Identify which cell holds the provided text, then report its [X, Y] central coordinate. 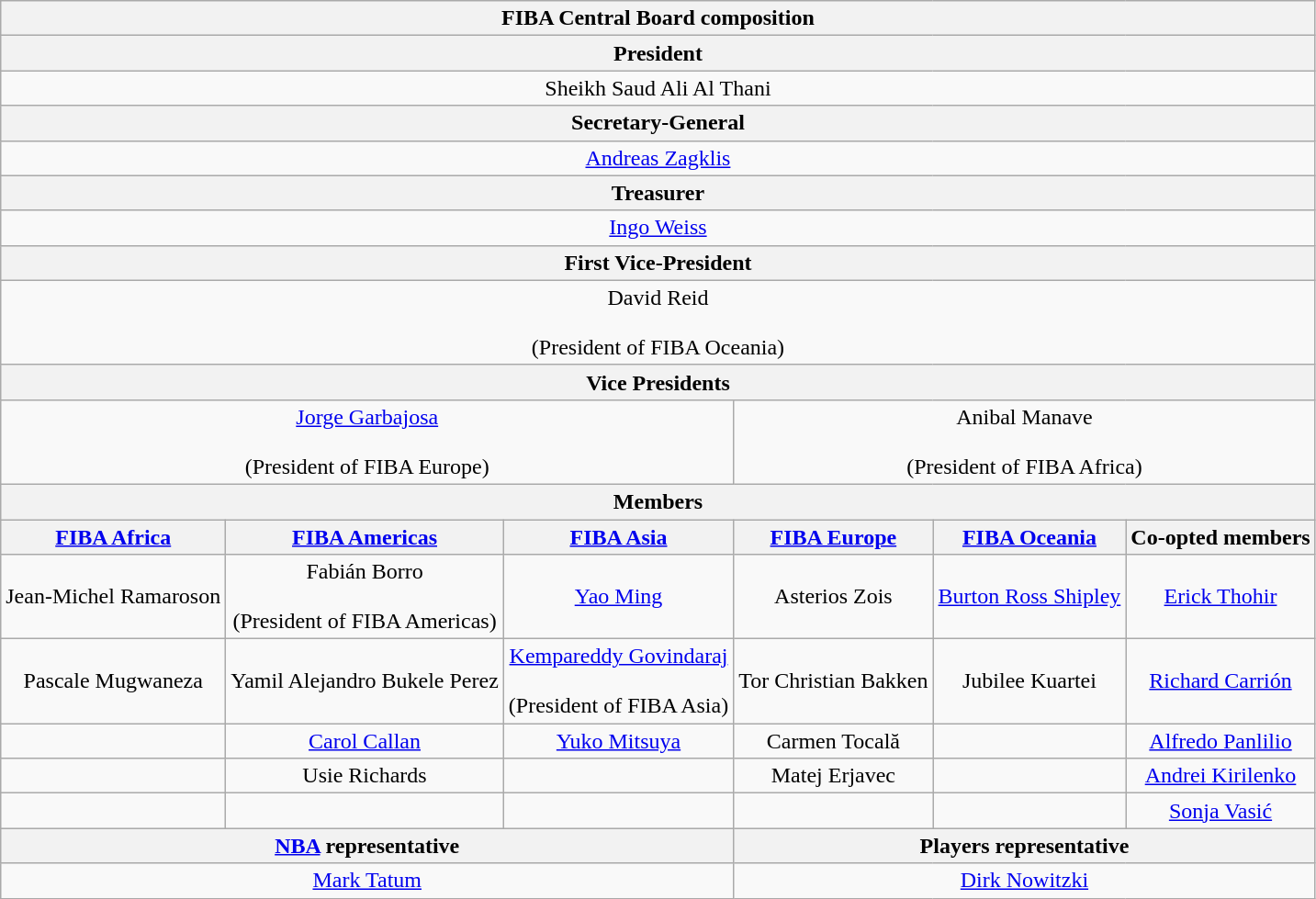
Yao Ming [618, 597]
Treasurer [658, 193]
Members [658, 501]
Fabián Borro(President of FIBA Americas) [366, 597]
Jorge Garbajosa(President of FIBA Europe) [367, 442]
Secretary-General [658, 123]
Carol Callan [366, 741]
Yuko Mitsuya [618, 741]
Mark Tatum [367, 881]
Anibal Manave(President of FIBA Africa) [1025, 442]
Ingo Weiss [658, 228]
FIBA Africa [114, 537]
First Vice-President [658, 263]
FIBA Europe [834, 537]
Andrei Kirilenko [1220, 776]
FIBA Central Board composition [658, 18]
Asterios Zois [834, 597]
Players representative [1025, 846]
Vice Presidents [658, 382]
Dirk Nowitzki [1025, 881]
FIBA Asia [618, 537]
Sheikh Saud Ali Al Thani [658, 88]
David Reid(President of FIBA Oceania) [658, 322]
NBA representative [367, 846]
Tor Christian Bakken [834, 681]
Pascale Mugwaneza [114, 681]
Usie Richards [366, 776]
Matej Erjavec [834, 776]
President [658, 53]
Richard Carrión [1220, 681]
Carmen Tocală [834, 741]
Erick Thohir [1220, 597]
Burton Ross Shipley [1029, 597]
Alfredo Panlilio [1220, 741]
Jean-Michel Ramaroson [114, 597]
Yamil Alejandro Bukele Perez [366, 681]
Sonja Vasić [1220, 811]
FIBA Oceania [1029, 537]
Co-opted members [1220, 537]
Kempareddy Govindaraj(President of FIBA Asia) [618, 681]
FIBA Americas [366, 537]
Andreas Zagklis [658, 158]
Jubilee Kuartei [1029, 681]
